Find where the given text appears and provide that cell's center as [x, y] coordinate. 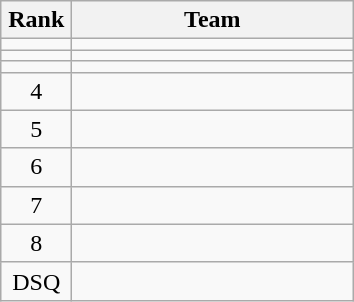
5 [36, 129]
4 [36, 91]
Team [212, 20]
Rank [36, 20]
DSQ [36, 281]
6 [36, 167]
7 [36, 205]
8 [36, 243]
